For the text-containing cell, return its midpoint in (X, Y) coordinate format. 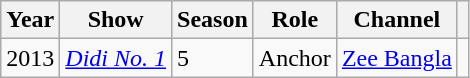
Show (116, 20)
Role (294, 20)
Channel (396, 20)
Year (30, 20)
Zee Bangla (396, 58)
5 (213, 58)
Didi No. 1 (116, 58)
Anchor (294, 58)
Season (213, 20)
2013 (30, 58)
